Find where the given text appears and provide that cell's center as (X, Y) coordinate. 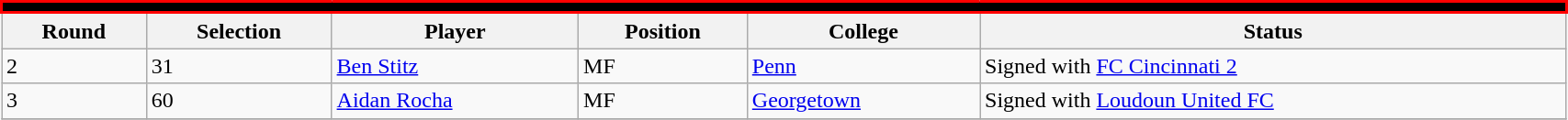
3 (74, 101)
Position (663, 31)
Status (1273, 31)
Aidan Rocha (456, 101)
College (863, 31)
Selection (239, 31)
Georgetown (863, 101)
Ben Stitz (456, 66)
Round (74, 31)
60 (239, 101)
31 (239, 66)
Signed with FC Cincinnati 2 (1273, 66)
Penn (863, 66)
2 (74, 66)
Player (456, 31)
Signed with Loudoun United FC (1273, 101)
